Output the [X, Y] coordinate of the center of the cell containing the given text.  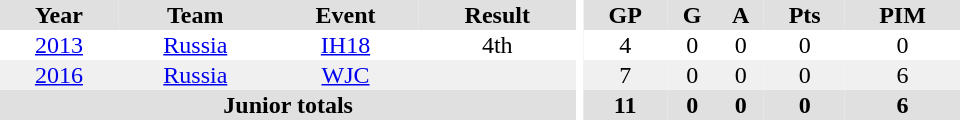
A [740, 15]
PIM [902, 15]
IH18 [346, 45]
11 [625, 105]
Team [196, 15]
Event [346, 15]
WJC [346, 75]
2013 [59, 45]
4 [625, 45]
GP [625, 15]
G [692, 15]
Pts [804, 15]
4th [497, 45]
7 [625, 75]
2016 [59, 75]
Result [497, 15]
Year [59, 15]
Junior totals [288, 105]
